Identify which cell holds the provided text, then report its [x, y] central coordinate. 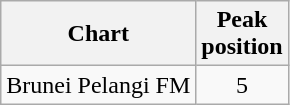
Brunei Pelangi FM [98, 85]
Chart [98, 34]
5 [242, 85]
Peakposition [242, 34]
